Return the (x, y) coordinate for the center point of the cell that contains the specified text.  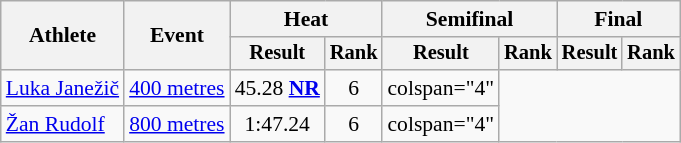
Luka Janežič (62, 88)
Semifinal (469, 19)
Athlete (62, 36)
Heat (306, 19)
45.28 NR (278, 88)
Žan Rudolf (62, 124)
800 metres (176, 124)
400 metres (176, 88)
Event (176, 36)
Final (618, 19)
1:47.24 (278, 124)
